Locate the cell with the specified text and output its (X, Y) center coordinate. 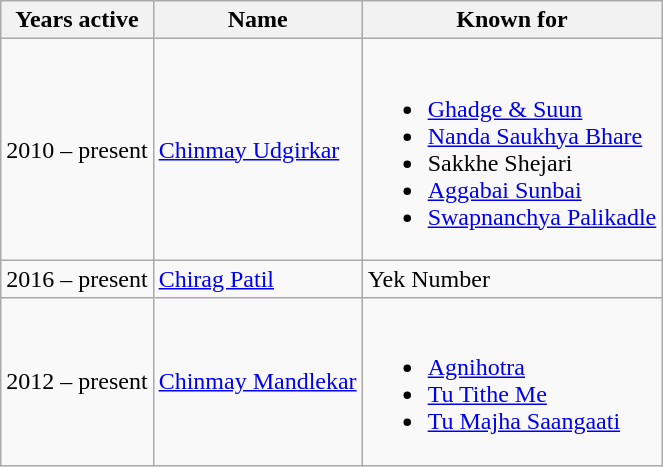
Chinmay Udgirkar (258, 150)
AgnihotraTu Tithe MeTu Majha Saangaati (512, 382)
Ghadge & SuunNanda Saukhya BhareSakkhe ShejariAggabai SunbaiSwapnanchya Palikadle (512, 150)
Known for (512, 20)
Chirag Patil (258, 279)
Name (258, 20)
Chinmay Mandlekar (258, 382)
Years active (77, 20)
2010 – present (77, 150)
2016 – present (77, 279)
2012 – present (77, 382)
Yek Number (512, 279)
